Pinpoint the cell where the given text exists, returning its [x, y] midpoint coordinate. 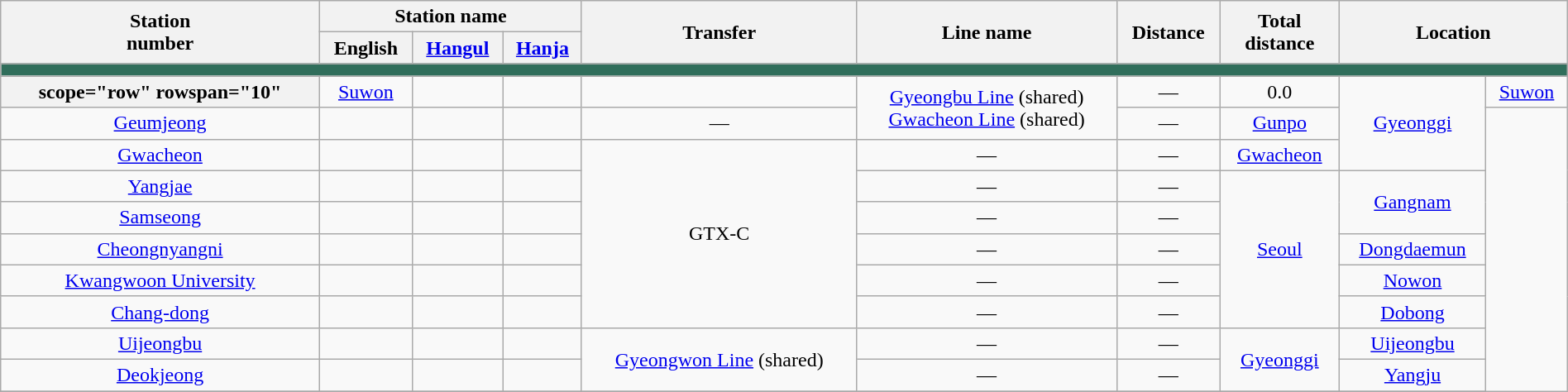
Gunpo [1279, 123]
Samseong [160, 218]
Yangjae [160, 186]
Stationnumber [160, 32]
Seoul [1279, 249]
Deokjeong [160, 375]
Gangnam [1413, 202]
Transfer [719, 32]
Dongdaemun [1413, 249]
scope="row" rowspan="10" [160, 92]
Yangju [1413, 375]
Chang-dong [160, 312]
Gyeongwon Line (shared) [719, 359]
Station name [450, 17]
Gyeongbu Line (shared)Gwacheon Line (shared) [987, 108]
Nowon [1413, 280]
English [366, 48]
Cheongnyangni [160, 249]
GTX-C [719, 233]
Totaldistance [1279, 32]
Hangul [457, 48]
Kwangwoon University [160, 280]
Line name [987, 32]
Hanja [543, 48]
Location [1453, 32]
Dobong [1413, 312]
Distance [1168, 32]
0.0 [1279, 92]
Geumjeong [160, 123]
